Pinpoint the cell where the given text exists, returning its (X, Y) midpoint coordinate. 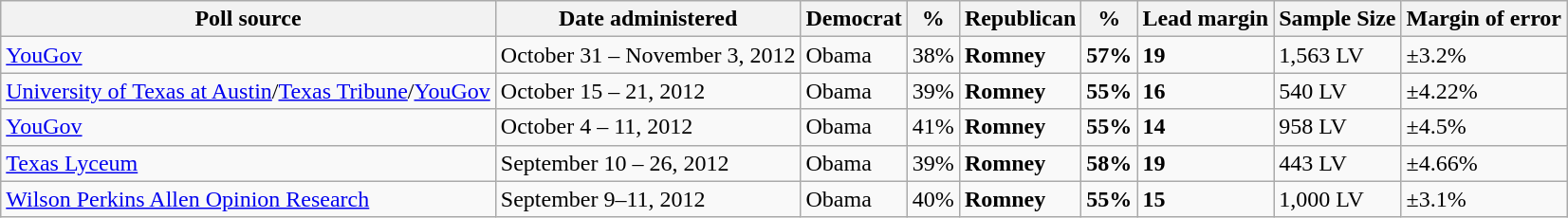
443 LV (1337, 163)
±4.66% (1484, 163)
September 9–11, 2012 (648, 199)
58% (1110, 163)
1,000 LV (1337, 199)
Republican (1020, 19)
Texas Lyceum (249, 163)
57% (1110, 55)
September 10 – 26, 2012 (648, 163)
16 (1206, 91)
15 (1206, 199)
540 LV (1337, 91)
38% (933, 55)
October 15 – 21, 2012 (648, 91)
University of Texas at Austin/Texas Tribune/YouGov (249, 91)
Margin of error (1484, 19)
October 31 – November 3, 2012 (648, 55)
Date administered (648, 19)
41% (933, 127)
14 (1206, 127)
Democrat (854, 19)
958 LV (1337, 127)
±4.5% (1484, 127)
±3.1% (1484, 199)
40% (933, 199)
Wilson Perkins Allen Opinion Research (249, 199)
October 4 – 11, 2012 (648, 127)
Sample Size (1337, 19)
±3.2% (1484, 55)
Lead margin (1206, 19)
Poll source (249, 19)
1,563 LV (1337, 55)
±4.22% (1484, 91)
